Capture the cell that displays the provided text and extract its [X, Y] central coordinate. 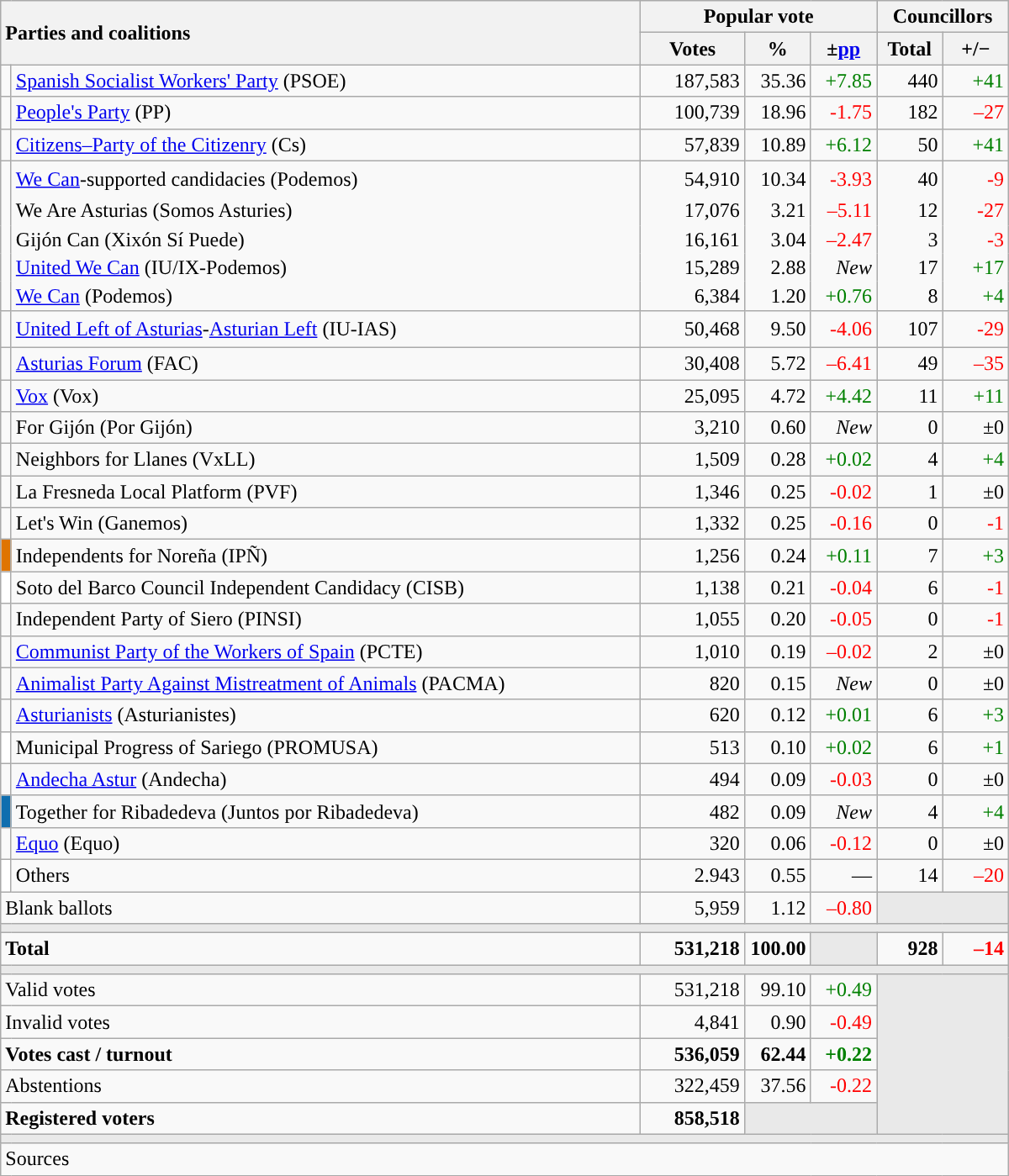
37.56 [777, 1086]
Votes cast / turnout [321, 1054]
6,384 [693, 296]
-9 [975, 178]
Valid votes [321, 990]
3.04 [777, 240]
Parties and coalitions [321, 33]
+0.11 [844, 556]
0.19 [777, 651]
–2.47 [844, 240]
513 [693, 747]
17 [910, 268]
+4.42 [844, 396]
536,059 [693, 1054]
100,739 [693, 113]
-3 [975, 240]
-0.22 [844, 1086]
Independent Party of Siero (PINSI) [325, 620]
Let's Win (Ganemos) [325, 524]
Invalid votes [321, 1022]
0.10 [777, 747]
-0.49 [844, 1022]
-0.16 [844, 524]
-27 [975, 211]
2.88 [777, 268]
0.24 [777, 556]
Neighbors for Llanes (VxLL) [325, 460]
Communist Party of the Workers of Spain (PCTE) [325, 651]
-0.03 [844, 779]
30,408 [693, 363]
Vox (Vox) [325, 396]
–0.02 [844, 651]
+6.12 [844, 145]
-3.93 [844, 178]
People's Party (PP) [325, 113]
Abstentions [321, 1086]
United Left of Asturias-Asturian Left (IU-IAS) [325, 329]
0.06 [777, 843]
+11 [975, 396]
1,055 [693, 620]
+/− [975, 49]
For Gijón (Por Gijón) [325, 428]
928 [910, 949]
1 [910, 492]
4.72 [777, 396]
Votes [693, 49]
Asturianists (Asturianistes) [325, 715]
0.55 [777, 875]
+0.01 [844, 715]
49 [910, 363]
9.50 [777, 329]
Together for Ribadedeva (Juntos por Ribadedeva) [325, 811]
0.12 [777, 715]
±pp [844, 49]
2 [910, 651]
–20 [975, 875]
1,332 [693, 524]
320 [693, 843]
Registered voters [321, 1118]
Soto del Barco Council Independent Candidacy (CISB) [325, 588]
Animalist Party Against Mistreatment of Animals (PACMA) [325, 683]
18.96 [777, 113]
3,210 [693, 428]
50 [910, 145]
12 [910, 211]
–35 [975, 363]
1,346 [693, 492]
Asturias Forum (FAC) [325, 363]
40 [910, 178]
–6.41 [844, 363]
494 [693, 779]
+17 [975, 268]
-29 [975, 329]
0.15 [777, 683]
La Fresneda Local Platform (PVF) [325, 492]
14 [910, 875]
Spanish Socialist Workers' Party (PSOE) [325, 81]
15,289 [693, 268]
We Can-supported candidacies (Podemos) [325, 178]
Municipal Progress of Sariego (PROMUSA) [325, 747]
-0.02 [844, 492]
-0.05 [844, 620]
5.72 [777, 363]
107 [910, 329]
99.10 [777, 990]
0.21 [777, 588]
0.20 [777, 620]
35.36 [777, 81]
–0.80 [844, 907]
-0.04 [844, 588]
+1 [975, 747]
Andecha Astur (Andecha) [325, 779]
4,841 [693, 1022]
100.00 [777, 949]
10.89 [777, 145]
620 [693, 715]
50,468 [693, 329]
— [844, 875]
Citizens–Party of the Citizenry (Cs) [325, 145]
1.12 [777, 907]
Gijón Can (Xixón Sí Puede) [325, 240]
Independents for Noreña (IPÑ) [325, 556]
–27 [975, 113]
Others [325, 875]
1,509 [693, 460]
United We Can (IU/IX-Podemos) [325, 268]
-1.75 [844, 113]
+7.85 [844, 81]
1.20 [777, 296]
+0.76 [844, 296]
-0.12 [844, 843]
5,959 [693, 907]
+0.22 [844, 1054]
3 [910, 240]
858,518 [693, 1118]
54,910 [693, 178]
1,138 [693, 588]
0.28 [777, 460]
+0.49 [844, 990]
–5.11 [844, 211]
16,161 [693, 240]
62.44 [777, 1054]
440 [910, 81]
Sources [504, 1159]
1,010 [693, 651]
1,256 [693, 556]
482 [693, 811]
57,839 [693, 145]
11 [910, 396]
322,459 [693, 1086]
10.34 [777, 178]
8 [910, 296]
We Can (Podemos) [325, 296]
3.21 [777, 211]
% [777, 49]
Councillors [942, 17]
We Are Asturias (Somos Asturies) [325, 211]
187,583 [693, 81]
Blank ballots [321, 907]
820 [693, 683]
-4.06 [844, 329]
0.60 [777, 428]
182 [910, 113]
Equo (Equo) [325, 843]
17,076 [693, 211]
Popular vote [758, 17]
2.943 [693, 875]
0.90 [777, 1022]
–14 [975, 949]
7 [910, 556]
25,095 [693, 396]
